Identify which cell holds the provided text, then report its [X, Y] central coordinate. 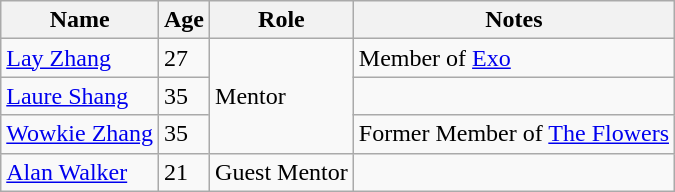
Wowkie Zhang [80, 134]
Laure Shang [80, 96]
Age [184, 20]
Lay Zhang [80, 58]
21 [184, 172]
Role [282, 20]
27 [184, 58]
Notes [514, 20]
Name [80, 20]
Alan Walker [80, 172]
Member of Exo [514, 58]
Mentor [282, 96]
Guest Mentor [282, 172]
Former Member of The Flowers [514, 134]
